Provide the (X, Y) coordinate of the cell's center where the given text is located.  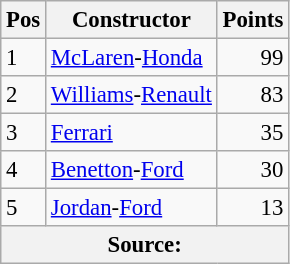
Source: (145, 245)
99 (252, 58)
Ferrari (132, 133)
13 (252, 208)
Williams-Renault (132, 95)
Benetton-Ford (132, 170)
Points (252, 20)
5 (24, 208)
3 (24, 133)
35 (252, 133)
4 (24, 170)
83 (252, 95)
2 (24, 95)
McLaren-Honda (132, 58)
30 (252, 170)
Jordan-Ford (132, 208)
Constructor (132, 20)
1 (24, 58)
Pos (24, 20)
